Determine the (X, Y) coordinate at the center of the cell enclosing the given text.  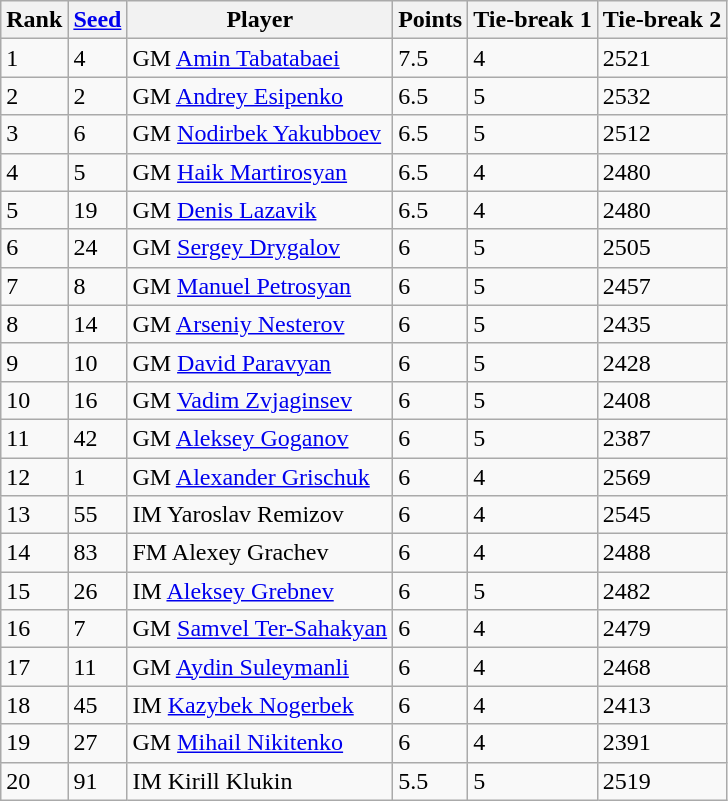
12 (34, 477)
2435 (662, 324)
IM Kazybek Nogerbek (260, 705)
27 (98, 743)
20 (34, 781)
GM Haik Martirosyan (260, 172)
7.5 (430, 58)
GM Samvel Ter-Sahakyan (260, 629)
2457 (662, 286)
3 (34, 134)
45 (98, 705)
2428 (662, 362)
Player (260, 20)
2521 (662, 58)
GM Andrey Esipenko (260, 96)
GM Amin Tabatabaei (260, 58)
26 (98, 591)
Tie-break 1 (533, 20)
17 (34, 667)
GM Mihail Nikitenko (260, 743)
5.5 (430, 781)
2512 (662, 134)
IM Yaroslav Remizov (260, 515)
2519 (662, 781)
2387 (662, 438)
2479 (662, 629)
GM Vadim Zvjaginsev (260, 400)
GM David Paravyan (260, 362)
GM Arseniy Nesterov (260, 324)
55 (98, 515)
GM Aydin Suleymanli (260, 667)
GM Alexander Grischuk (260, 477)
Seed (98, 20)
2488 (662, 553)
2569 (662, 477)
Rank (34, 20)
2408 (662, 400)
2391 (662, 743)
18 (34, 705)
9 (34, 362)
2482 (662, 591)
24 (98, 248)
GM Manuel Petrosyan (260, 286)
2413 (662, 705)
15 (34, 591)
GM Denis Lazavik (260, 210)
2505 (662, 248)
42 (98, 438)
Points (430, 20)
GM Sergey Drygalov (260, 248)
13 (34, 515)
GM Aleksey Goganov (260, 438)
2532 (662, 96)
GM Nodirbek Yakubboev (260, 134)
91 (98, 781)
IM Kirill Klukin (260, 781)
IM Aleksey Grebnev (260, 591)
83 (98, 553)
Tie-break 2 (662, 20)
2468 (662, 667)
FM Alexey Grachev (260, 553)
2545 (662, 515)
